Return [x, y] of the center of cell containing provided text 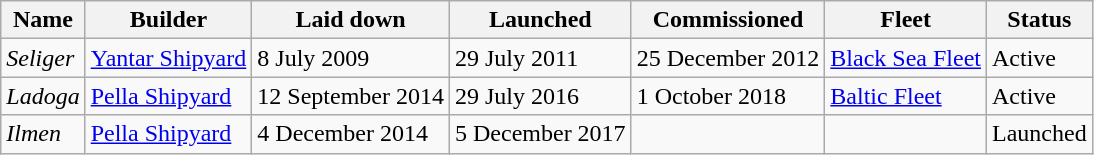
Commissioned [728, 20]
8 July 2009 [351, 58]
4 December 2014 [351, 134]
1 October 2018 [728, 96]
Seliger [43, 58]
25 December 2012 [728, 58]
Laid down [351, 20]
Ilmen [43, 134]
5 December 2017 [540, 134]
29 July 2016 [540, 96]
Baltic Fleet [906, 96]
29 July 2011 [540, 58]
Builder [168, 20]
Black Sea Fleet [906, 58]
12 September 2014 [351, 96]
Ladoga [43, 96]
Status [1040, 20]
Yantar Shipyard [168, 58]
Name [43, 20]
Fleet [906, 20]
